Detect which cell encompasses the target text, then output its [X, Y] center coordinate. 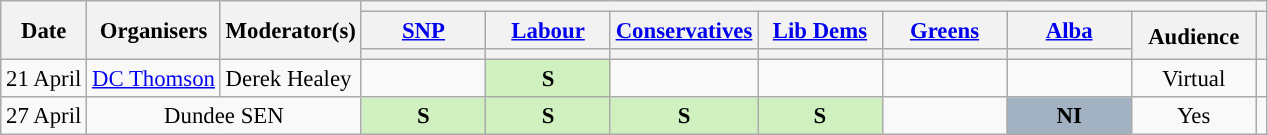
Derek Healey [290, 79]
Labour [548, 31]
27 April [44, 116]
Yes [1194, 116]
SNP [424, 31]
Virtual [1194, 79]
Conservatives [684, 31]
Dundee SEN [224, 116]
Lib Dems [820, 31]
Audience [1194, 36]
21 April [44, 79]
Greens [944, 31]
Organisers [154, 30]
Alba [1070, 31]
NI [1070, 116]
Moderator(s) [290, 30]
Date [44, 30]
DC Thomson [154, 79]
